Output the [x, y] coordinate of the center of the cell containing the given text.  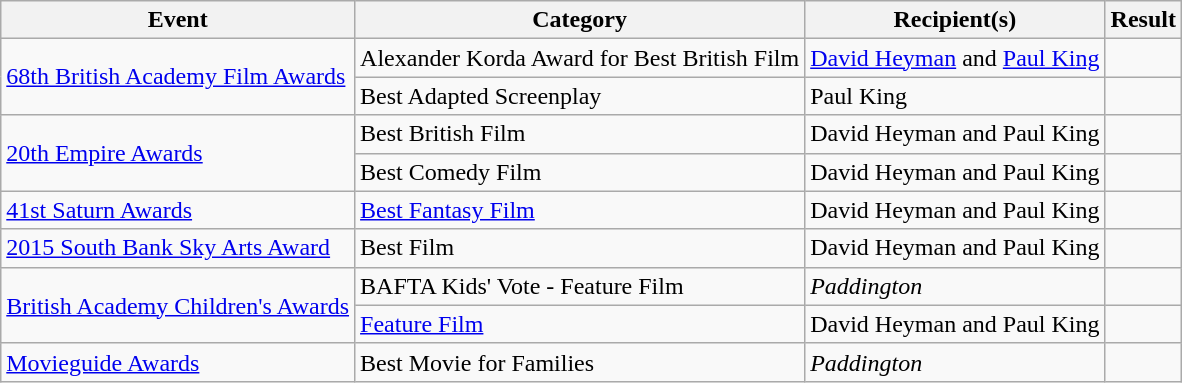
Recipient(s) [955, 20]
20th Empire Awards [178, 153]
Best Adapted Screenplay [580, 96]
Best Fantasy Film [580, 210]
Best Comedy Film [580, 172]
41st Saturn Awards [178, 210]
Movieguide Awards [178, 362]
Best Movie for Families [580, 362]
Feature Film [580, 324]
Paul King [955, 96]
Category [580, 20]
68th British Academy Film Awards [178, 77]
Best Film [580, 248]
British Academy Children's Awards [178, 305]
Best British Film [580, 134]
Alexander Korda Award for Best British Film [580, 58]
Event [178, 20]
2015 South Bank Sky Arts Award [178, 248]
Result [1143, 20]
BAFTA Kids' Vote - Feature Film [580, 286]
